Determine the [X, Y] coordinate at the center of the cell enclosing the given text.  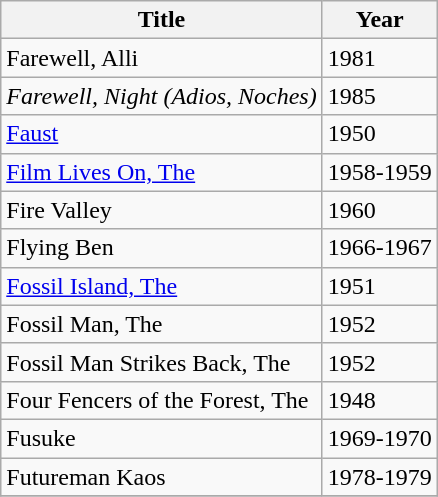
1966-1967 [380, 248]
1950 [380, 134]
1978-1979 [380, 477]
1981 [380, 58]
1948 [380, 400]
Film Lives On, The [162, 172]
Four Fencers of the Forest, The [162, 400]
Futureman Kaos [162, 477]
Farewell, Alli [162, 58]
Flying Ben [162, 248]
Fire Valley [162, 210]
Faust [162, 134]
Year [380, 20]
1985 [380, 96]
1960 [380, 210]
Fossil Man, The [162, 324]
Fossil Island, The [162, 286]
Farewell, Night (Adios, Noches) [162, 96]
1969-1970 [380, 438]
Fusuke [162, 438]
1958-1959 [380, 172]
Title [162, 20]
Fossil Man Strikes Back, The [162, 362]
1951 [380, 286]
